Detect which cell encompasses the target text, then output its [x, y] center coordinate. 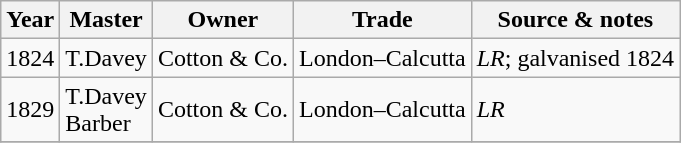
T.Davey [106, 58]
Trade [382, 20]
Year [30, 20]
LR; galvanised 1824 [575, 58]
Owner [222, 20]
T.DaveyBarber [106, 110]
1824 [30, 58]
1829 [30, 110]
LR [575, 110]
Master [106, 20]
Source & notes [575, 20]
